From the cell containing the given text, extract its center point as [x, y] coordinate. 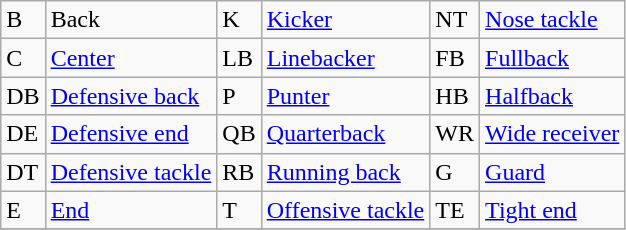
NT [455, 20]
Tight end [552, 210]
HB [455, 96]
DT [23, 172]
Halfback [552, 96]
TE [455, 210]
P [239, 96]
Center [131, 58]
WR [455, 134]
K [239, 20]
B [23, 20]
DE [23, 134]
QB [239, 134]
Offensive tackle [346, 210]
FB [455, 58]
C [23, 58]
T [239, 210]
Quarterback [346, 134]
Wide receiver [552, 134]
Fullback [552, 58]
Guard [552, 172]
Running back [346, 172]
Nose tackle [552, 20]
Linebacker [346, 58]
Defensive back [131, 96]
Kicker [346, 20]
E [23, 210]
End [131, 210]
Punter [346, 96]
RB [239, 172]
Defensive tackle [131, 172]
DB [23, 96]
LB [239, 58]
Back [131, 20]
Defensive end [131, 134]
G [455, 172]
